Detect which cell encompasses the target text, then output its (X, Y) center coordinate. 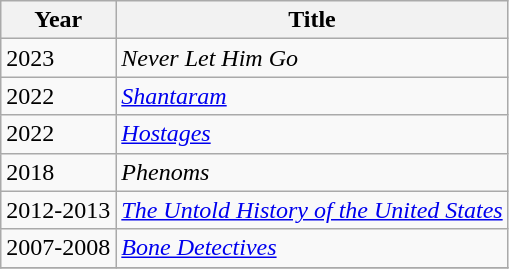
2007-2008 (58, 248)
Hostages (312, 134)
2023 (58, 58)
Shantaram (312, 96)
Title (312, 20)
Bone Detectives (312, 248)
2018 (58, 172)
Never Let Him Go (312, 58)
Year (58, 20)
2012-2013 (58, 210)
The Untold History of the United States (312, 210)
Phenoms (312, 172)
